Pinpoint the cell where the given text exists, returning its (x, y) midpoint coordinate. 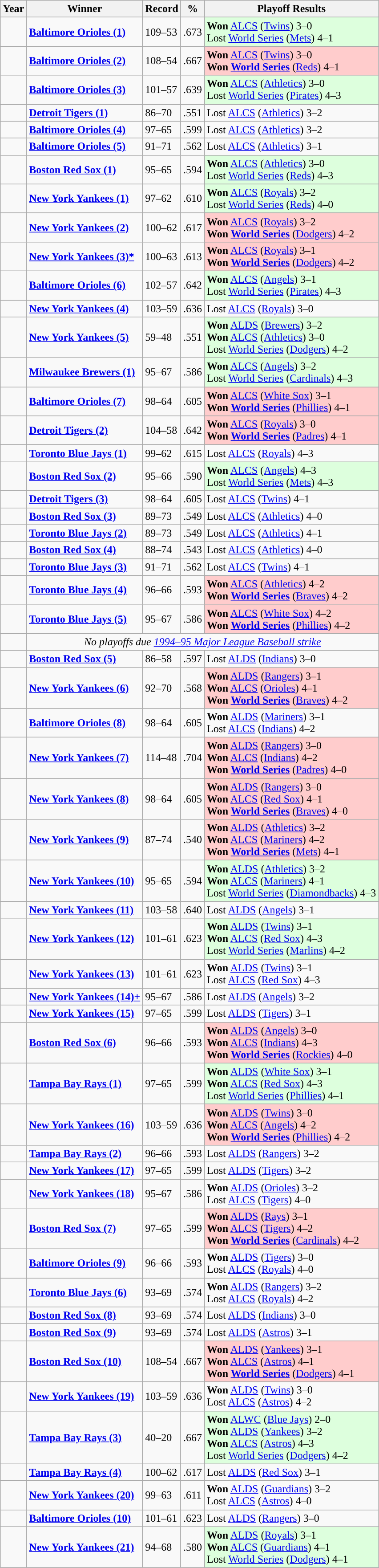
Won ALDS (Athletics) 3–2Won ALCS (Mariners) 4–2Won World Series (Mets) 4–1 (292, 840)
Tampa Bay Rays (1) (85, 1083)
.540 (192, 840)
Won ALDS (Mariners) 3–1Lost ALCS (Indians) 4–2 (292, 723)
Won ALDS (Orioles) 3–2Lost ALCS (Tigers) 4–0 (292, 1193)
Won ALDS (Yankees) 3–1Won ALCS (Astros) 4–1Won World Series (Dodgers) 4–1 (292, 1361)
Boston Red Sox (3) (85, 516)
Toronto Blue Jays (4) (85, 590)
Boston Red Sox (9) (85, 1332)
Boston Red Sox (5) (85, 659)
Won ALCS (Angels) 3–1Lost World Series (Pirates) 4–3 (292, 285)
Year (13, 9)
Boston Red Sox (2) (85, 477)
Won ALDS (Angels) 3–0Won ALCS (Indians) 4–3Won World Series (Rockies) 4–0 (292, 1043)
% (192, 9)
.610 (192, 199)
New York Yankees (5) (85, 338)
Toronto Blue Jays (5) (85, 619)
Baltimore Orioles (6) (85, 285)
Record (162, 9)
New York Yankees (1) (85, 199)
Won ALDS (Rangers) 3–1Won ALCS (Orioles) 4–1Won World Series (Braves) 4–2 (292, 688)
Playoff Results (292, 9)
Won ALDS (Royals) 3–1Won ALCS (Guardians) 4–1Lost World Series (Dodgers) 4–1 (292, 1547)
Won ALDS (Twins) 3–0Won ALCS (Angels) 4–2Won World Series (Phillies) 4–2 (292, 1124)
59–48 (162, 338)
New York Yankees (9) (85, 840)
New York Yankees (6) (85, 688)
Winner (85, 9)
100–63 (162, 257)
New York Yankees (16) (85, 1124)
95–66 (162, 477)
Detroit Tigers (2) (85, 430)
New York Yankees (20) (85, 1495)
No playoffs due 1994–95 Major League Baseball strike (203, 642)
Won ALCS (White Sox) 4–2Won World Series (Phillies) 4–2 (292, 619)
.597 (192, 659)
.590 (192, 477)
.673 (192, 32)
Lost ALDS (Red Sox) 3–1 (292, 1472)
Won ALDS (Rangers) 3–2Lost ALCS (Royals) 4–2 (292, 1292)
Won ALCS (Royals) 3–0Won World Series (Padres) 4–1 (292, 430)
Won ALCS (Angels) 4–3Lost World Series (Mets) 4–3 (292, 477)
New York Yankees (14)+ (85, 997)
87–74 (162, 840)
Won ALDS (White Sox) 3–1Won ALCS (Red Sox) 4–3Lost World Series (Phillies) 4–1 (292, 1083)
86–58 (162, 659)
.580 (192, 1547)
New York Yankees (7) (85, 758)
Boston Red Sox (6) (85, 1043)
Milwaukee Brewers (1) (85, 372)
99–63 (162, 1495)
.640 (192, 910)
114–48 (162, 758)
Toronto Blue Jays (3) (85, 567)
New York Yankees (10) (85, 881)
Lost ALCS (Royals) 4–3 (292, 453)
Lost ALCS (Royals) 3–0 (292, 309)
New York Yankees (3)* (85, 257)
Baltimore Orioles (10) (85, 1518)
109–53 (162, 32)
92–70 (162, 688)
Toronto Blue Jays (2) (85, 533)
Won ALCS (Athletics) 4–2Won World Series (Braves) 4–2 (292, 590)
Toronto Blue Jays (6) (85, 1292)
Won ALCS (Royals) 3–2Won World Series (Dodgers) 4–2 (292, 227)
.704 (192, 758)
Baltimore Orioles (9) (85, 1264)
New York Yankees (8) (85, 799)
Won ALCS (Angels) 3–2Lost World Series (Cardinals) 4–3 (292, 372)
86–70 (162, 113)
Lost ALDS (Astros) 3–1 (292, 1332)
.615 (192, 453)
Tampa Bay Rays (3) (85, 1438)
Baltimore Orioles (1) (85, 32)
104–58 (162, 430)
Tampa Bay Rays (2) (85, 1153)
Won ALDS (Twins) 3–1Lost ALCS (Red Sox) 4–3 (292, 973)
Lost ALDS (Angels) 3–2 (292, 997)
New York Yankees (13) (85, 973)
Won ALWC (Blue Jays) 2–0Won ALDS (Yankees) 3–2 Won ALCS (Astros) 4–3 Lost World Series (Dodgers) 4–2 (292, 1438)
.568 (192, 688)
.613 (192, 257)
102–57 (162, 285)
New York Yankees (19) (85, 1397)
Detroit Tigers (1) (85, 113)
Lost ALDS (Rangers) 3–2 (292, 1153)
Won ALDS (Rangers) 3–0Won ALCS (Indians) 4–2Won World Series (Padres) 4–0 (292, 758)
.611 (192, 1495)
Won ALDS (Rangers) 3–0Won ALCS (Red Sox) 4–1Won World Series (Braves) 4–0 (292, 799)
97–62 (162, 199)
94–68 (162, 1547)
.543 (192, 550)
.639 (192, 90)
New York Yankees (12) (85, 939)
Won ALCS (Royals) 3–2Lost World Series (Reds) 4–0 (292, 199)
New York Yankees (15) (85, 1014)
Won ALDS (Athletics) 3–2Won ALCS (Mariners) 4–1Lost World Series (Diamondbacks) 4–3 (292, 881)
Lost ALCS (Athletics) 3–1 (292, 147)
Won ALCS (Twins) 3–0Lost World Series (Mets) 4–1 (292, 32)
Lost ALDS (Rangers) 3–0 (292, 1518)
Baltimore Orioles (2) (85, 61)
Won ALCS (Athletics) 3–0Lost World Series (Reds) 4–3 (292, 169)
New York Yankees (4) (85, 309)
Detroit Tigers (3) (85, 499)
Won ALDS (Brewers) 3–2Won ALCS (Athletics) 3–0Lost World Series (Dodgers) 4–2 (292, 338)
Won ALDS (Guardians) 3–2 Lost ALCS (Astros) 4–0 (292, 1495)
Tampa Bay Rays (4) (85, 1472)
Won ALCS (Athletics) 3–0Lost World Series (Pirates) 4–3 (292, 90)
40–20 (162, 1438)
Baltimore Orioles (8) (85, 723)
Won ALDS (Rays) 3–1Won ALCS (Tigers) 4–2Won World Series (Cardinals) 4–2 (292, 1229)
Lost ALDS (Tigers) 3–2 (292, 1170)
New York Yankees (21) (85, 1547)
Baltimore Orioles (4) (85, 130)
Won ALCS (White Sox) 3–1Won World Series (Phillies) 4–1 (292, 402)
103–58 (162, 910)
Won ALCS (Twins) 3–0Won World Series (Reds) 4–1 (292, 61)
Won ALDS (Twins) 3–0Lost ALCS (Astros) 4–2 (292, 1397)
New York Yankees (11) (85, 910)
Toronto Blue Jays (1) (85, 453)
Lost ALCS (Athletics) 4–1 (292, 533)
Baltimore Orioles (7) (85, 402)
Lost ALDS (Tigers) 3–1 (292, 1014)
Boston Red Sox (1) (85, 169)
Won ALDS (Twins) 3–1Won ALCS (Red Sox) 4–3Lost World Series (Marlins) 4–2 (292, 939)
101–57 (162, 90)
Boston Red Sox (8) (85, 1315)
99–62 (162, 453)
Baltimore Orioles (3) (85, 90)
Baltimore Orioles (5) (85, 147)
New York Yankees (17) (85, 1170)
Boston Red Sox (10) (85, 1361)
Boston Red Sox (7) (85, 1229)
New York Yankees (18) (85, 1193)
Won ALDS (Tigers) 3–0Lost ALCS (Royals) 4–0 (292, 1264)
Won ALCS (Royals) 3–1Won World Series (Dodgers) 4–2 (292, 257)
Boston Red Sox (4) (85, 550)
88–74 (162, 550)
Lost ALDS (Angels) 3–1 (292, 910)
New York Yankees (2) (85, 227)
